Locate the cell with the specified text and output its (X, Y) center coordinate. 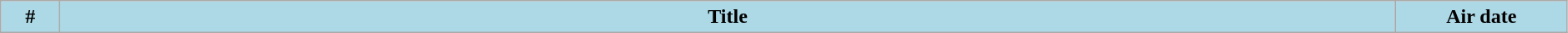
Air date (1481, 17)
# (30, 17)
Title (728, 17)
